Detect which cell encompasses the target text, then output its [x, y] center coordinate. 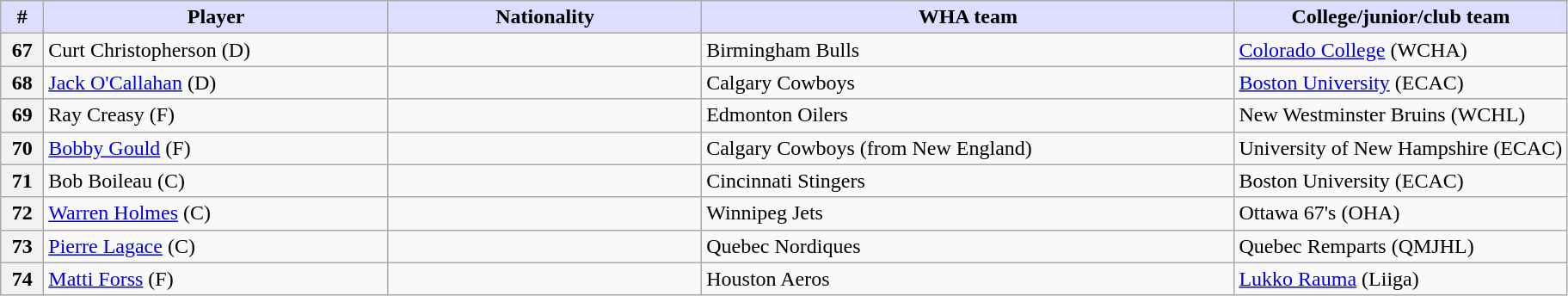
Warren Holmes (C) [217, 213]
Winnipeg Jets [968, 213]
72 [22, 213]
Lukko Rauma (Liiga) [1400, 279]
Curt Christopherson (D) [217, 50]
74 [22, 279]
Ray Creasy (F) [217, 115]
Jack O'Callahan (D) [217, 83]
Cincinnati Stingers [968, 181]
Calgary Cowboys [968, 83]
Bobby Gould (F) [217, 148]
Quebec Remparts (QMJHL) [1400, 246]
Ottawa 67's (OHA) [1400, 213]
# [22, 17]
Edmonton Oilers [968, 115]
Colorado College (WCHA) [1400, 50]
University of New Hampshire (ECAC) [1400, 148]
WHA team [968, 17]
67 [22, 50]
College/junior/club team [1400, 17]
Nationality [544, 17]
Pierre Lagace (C) [217, 246]
71 [22, 181]
Houston Aeros [968, 279]
70 [22, 148]
68 [22, 83]
Matti Forss (F) [217, 279]
69 [22, 115]
Bob Boileau (C) [217, 181]
Quebec Nordiques [968, 246]
Birmingham Bulls [968, 50]
73 [22, 246]
Calgary Cowboys (from New England) [968, 148]
Player [217, 17]
New Westminster Bruins (WCHL) [1400, 115]
